Detect which cell encompasses the target text, then output its [X, Y] center coordinate. 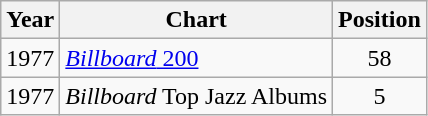
58 [380, 58]
Billboard Top Jazz Albums [196, 96]
Chart [196, 20]
Position [380, 20]
Year [30, 20]
Billboard 200 [196, 58]
5 [380, 96]
